Provide the [X, Y] coordinate of the cell's center where the given text is located.  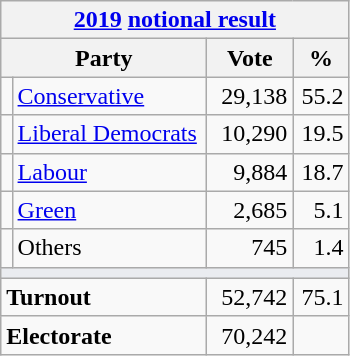
70,242 [250, 335]
Liberal Democrats [110, 134]
Electorate [104, 335]
Conservative [110, 96]
Turnout [104, 297]
1.4 [321, 248]
55.2 [321, 96]
Vote [250, 58]
Others [110, 248]
5.1 [321, 210]
Green [110, 210]
29,138 [250, 96]
75.1 [321, 297]
52,742 [250, 297]
10,290 [250, 134]
Party [104, 58]
9,884 [250, 172]
2019 notional result [175, 20]
2,685 [250, 210]
745 [250, 248]
19.5 [321, 134]
Labour [110, 172]
18.7 [321, 172]
% [321, 58]
